Provide the [X, Y] coordinate of the cell's center where the given text is located.  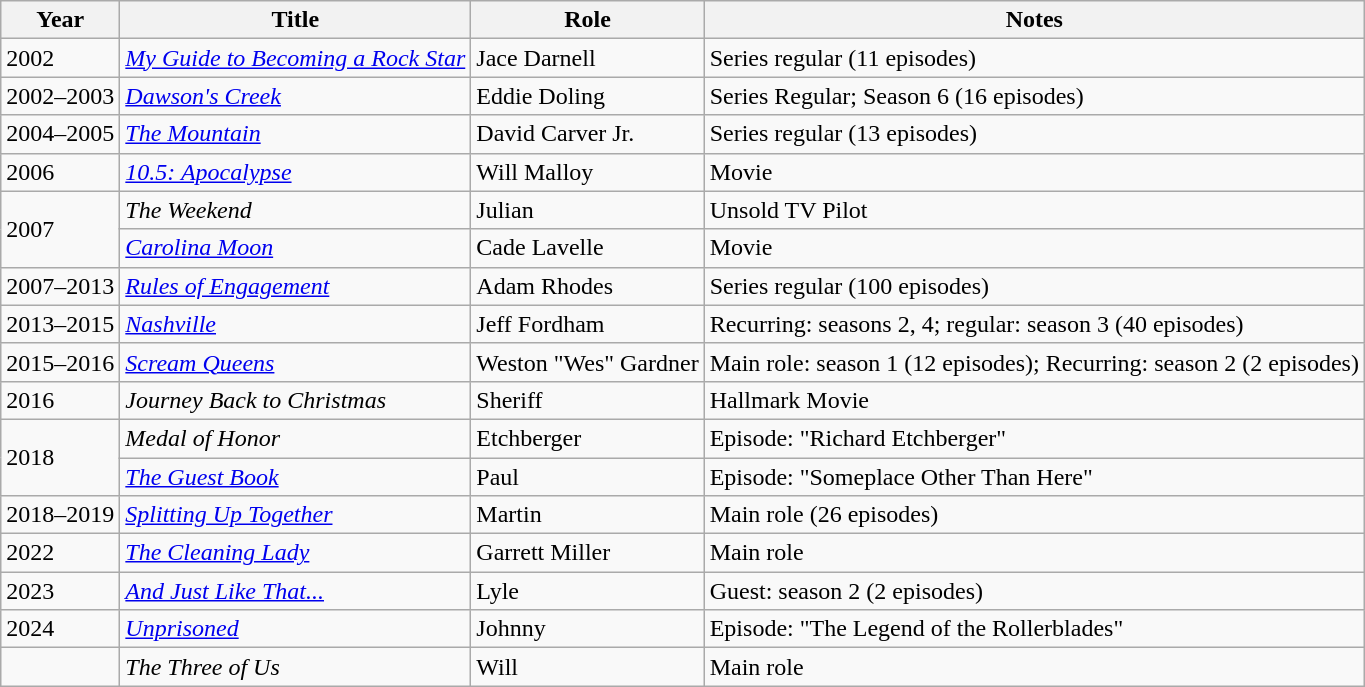
Will [588, 667]
The Guest Book [296, 477]
2024 [60, 629]
2018 [60, 457]
Journey Back to Christmas [296, 400]
Rules of Engagement [296, 286]
Episode: "Someplace Other Than Here" [1034, 477]
Jace Darnell [588, 58]
The Mountain [296, 134]
Paul [588, 477]
2002–2003 [60, 96]
Dawson's Creek [296, 96]
Will Malloy [588, 172]
Weston "Wes" Gardner [588, 362]
Eddie Doling [588, 96]
Medal of Honor [296, 438]
Role [588, 20]
2022 [60, 553]
Unsold TV Pilot [1034, 210]
2013–2015 [60, 324]
Splitting Up Together [296, 515]
Episode: "Richard Etchberger" [1034, 438]
Year [60, 20]
Etchberger [588, 438]
Johnny [588, 629]
David Carver Jr. [588, 134]
And Just Like That... [296, 591]
Martin [588, 515]
Nashville [296, 324]
Hallmark Movie [1034, 400]
Series regular (11 episodes) [1034, 58]
Series regular (100 episodes) [1034, 286]
Notes [1034, 20]
The Cleaning Lady [296, 553]
Adam Rhodes [588, 286]
Jeff Fordham [588, 324]
Julian [588, 210]
Title [296, 20]
2018–2019 [60, 515]
2007–2013 [60, 286]
2007 [60, 229]
Main role: season 1 (12 episodes); Recurring: season 2 (2 episodes) [1034, 362]
2015–2016 [60, 362]
2016 [60, 400]
2006 [60, 172]
Guest: season 2 (2 episodes) [1034, 591]
Carolina Moon [296, 248]
Cade Lavelle [588, 248]
Lyle [588, 591]
10.5: Apocalypse [296, 172]
2004–2005 [60, 134]
Unprisoned [296, 629]
My Guide to Becoming a Rock Star [296, 58]
The Weekend [296, 210]
Episode: "The Legend of the Rollerblades" [1034, 629]
Series Regular; Season 6 (16 episodes) [1034, 96]
Recurring: seasons 2, 4; regular: season 3 (40 episodes) [1034, 324]
2023 [60, 591]
Sheriff [588, 400]
Main role (26 episodes) [1034, 515]
Garrett Miller [588, 553]
2002 [60, 58]
The Three of Us [296, 667]
Scream Queens [296, 362]
Series regular (13 episodes) [1034, 134]
